Pinpoint the cell where the given text exists, returning its [x, y] midpoint coordinate. 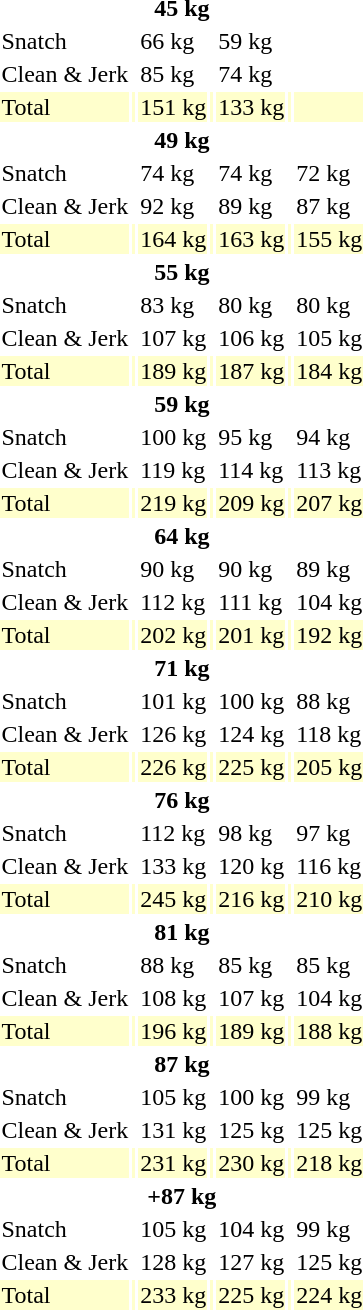
216 kg [252, 899]
59 kg [252, 41]
163 kg [252, 239]
201 kg [252, 635]
114 kg [252, 470]
231 kg [174, 1163]
128 kg [174, 1262]
92 kg [174, 206]
187 kg [252, 371]
101 kg [174, 701]
98 kg [252, 833]
131 kg [174, 1130]
164 kg [174, 239]
126 kg [174, 734]
88 kg [174, 965]
104 kg [252, 1229]
83 kg [174, 305]
89 kg [252, 206]
233 kg [174, 1295]
108 kg [174, 998]
230 kg [252, 1163]
111 kg [252, 602]
196 kg [174, 1031]
125 kg [252, 1130]
80 kg [252, 305]
124 kg [252, 734]
66 kg [174, 41]
119 kg [174, 470]
209 kg [252, 503]
120 kg [252, 866]
151 kg [174, 107]
245 kg [174, 899]
106 kg [252, 338]
226 kg [174, 767]
95 kg [252, 437]
127 kg [252, 1262]
219 kg [174, 503]
202 kg [174, 635]
